Return the [x, y] coordinate for the center point of the cell that contains the specified text.  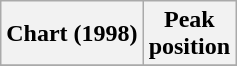
Peakposition [189, 34]
Chart (1998) [72, 34]
